Capture the cell that displays the provided text and extract its (X, Y) central coordinate. 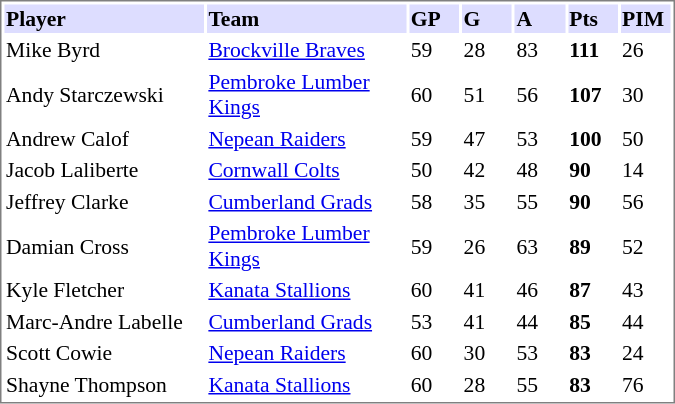
Scott Cowie (104, 353)
Damian Cross (104, 246)
100 (593, 138)
A (540, 18)
Player (104, 18)
58 (434, 202)
51 (487, 95)
76 (646, 384)
43 (646, 290)
Marc-Andre Labelle (104, 322)
Shayne Thompson (104, 384)
14 (646, 170)
G (487, 18)
Jacob Laliberte (104, 170)
87 (593, 290)
Kyle Fletcher (104, 290)
Jeffrey Clarke (104, 202)
24 (646, 353)
35 (487, 202)
48 (540, 170)
Pts (593, 18)
Brockville Braves (306, 50)
42 (487, 170)
PIM (646, 18)
Cornwall Colts (306, 170)
Mike Byrd (104, 50)
Andrew Calof (104, 138)
Team (306, 18)
111 (593, 50)
63 (540, 246)
46 (540, 290)
47 (487, 138)
107 (593, 95)
52 (646, 246)
GP (434, 18)
85 (593, 322)
Andy Starczewski (104, 95)
89 (593, 246)
